Output the [X, Y] coordinate of the center of the cell containing the given text.  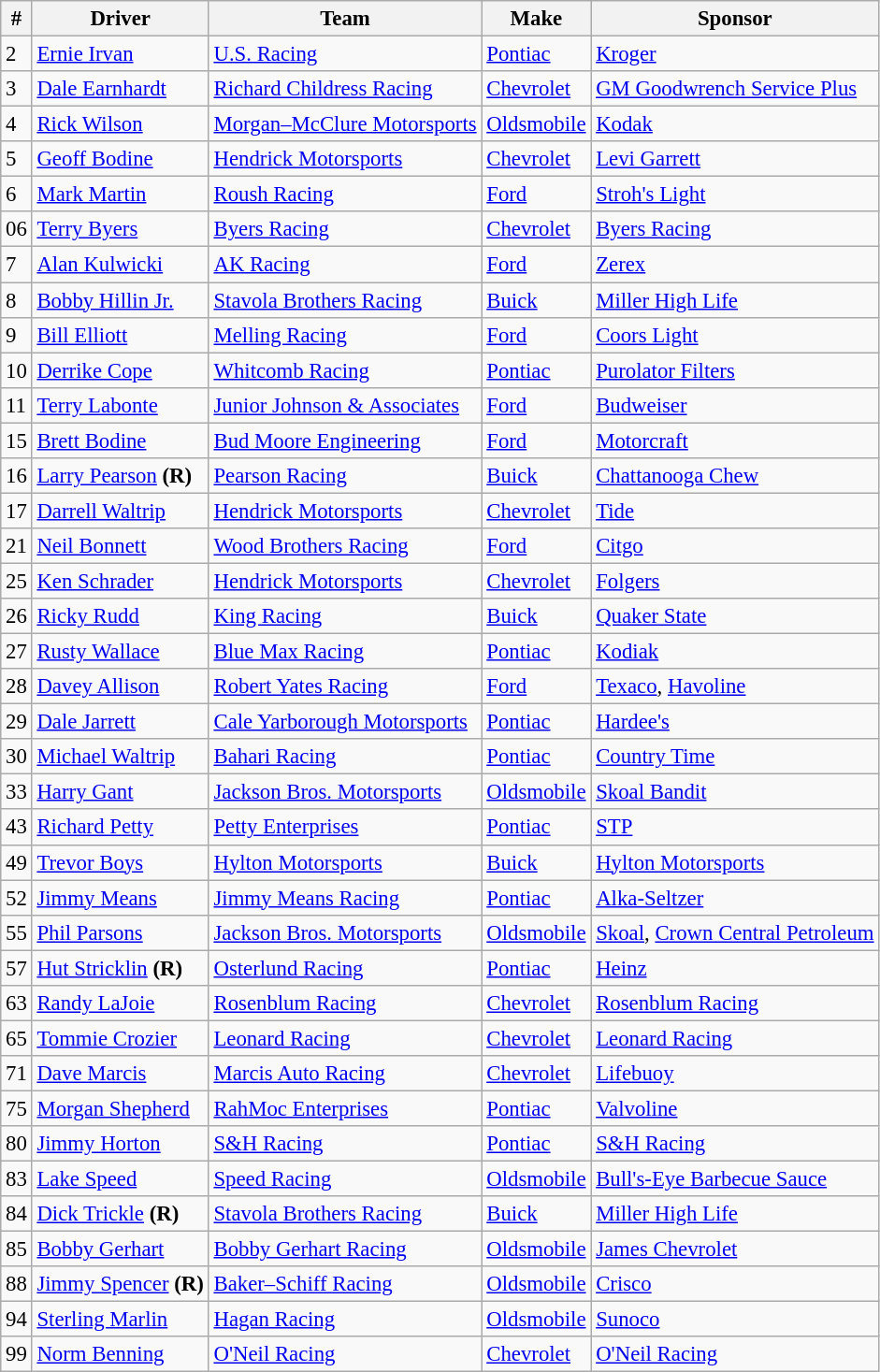
65 [17, 1038]
43 [17, 828]
Stroh's Light [735, 195]
21 [17, 546]
83 [17, 1179]
Tide [735, 511]
Bobby Gerhart Racing [345, 1249]
11 [17, 405]
Terry Byers [120, 229]
Marcis Auto Racing [345, 1074]
Darrell Waltrip [120, 511]
Skoal Bandit [735, 792]
63 [17, 1004]
Dale Jarrett [120, 722]
52 [17, 898]
25 [17, 581]
Hardee's [735, 722]
29 [17, 722]
9 [17, 335]
Alan Kulwicki [120, 265]
Dale Earnhardt [120, 89]
Geoff Bodine [120, 159]
Neil Bonnett [120, 546]
GM Goodwrench Service Plus [735, 89]
Whitcomb Racing [345, 370]
Folgers [735, 581]
30 [17, 757]
Purolator Filters [735, 370]
Richard Childress Racing [345, 89]
Harry Gant [120, 792]
Ken Schrader [120, 581]
Jimmy Horton [120, 1144]
Sunoco [735, 1320]
# [17, 19]
Tommie Crozier [120, 1038]
Lifebuoy [735, 1074]
Pearson Racing [345, 476]
8 [17, 300]
Petty Enterprises [345, 828]
84 [17, 1214]
Speed Racing [345, 1179]
Budweiser [735, 405]
Trevor Boys [120, 862]
Texaco, Havoline [735, 686]
10 [17, 370]
James Chevrolet [735, 1249]
Larry Pearson (R) [120, 476]
Rick Wilson [120, 124]
4 [17, 124]
Levi Garrett [735, 159]
Phil Parsons [120, 932]
Motorcraft [735, 440]
Blue Max Racing [345, 652]
Sponsor [735, 19]
80 [17, 1144]
Bud Moore Engineering [345, 440]
Jimmy Means [120, 898]
75 [17, 1108]
27 [17, 652]
94 [17, 1320]
STP [735, 828]
U.S. Racing [345, 54]
16 [17, 476]
71 [17, 1074]
Terry Labonte [120, 405]
Osterlund Racing [345, 968]
RahMoc Enterprises [345, 1108]
26 [17, 616]
Hut Stricklin (R) [120, 968]
Ricky Rudd [120, 616]
Bull's-Eye Barbecue Sauce [735, 1179]
Randy LaJoie [120, 1004]
Cale Yarborough Motorsports [345, 722]
55 [17, 932]
Derrike Cope [120, 370]
5 [17, 159]
Hagan Racing [345, 1320]
Zerex [735, 265]
85 [17, 1249]
Kodiak [735, 652]
Skoal, Crown Central Petroleum [735, 932]
Jimmy Means Racing [345, 898]
Make [537, 19]
Mark Martin [120, 195]
Davey Allison [120, 686]
Ernie Irvan [120, 54]
Baker–Schiff Racing [345, 1284]
Quaker State [735, 616]
6 [17, 195]
06 [17, 229]
Lake Speed [120, 1179]
57 [17, 968]
AK Racing [345, 265]
Richard Petty [120, 828]
Robert Yates Racing [345, 686]
Alka-Seltzer [735, 898]
Dave Marcis [120, 1074]
Jimmy Spencer (R) [120, 1284]
28 [17, 686]
Brett Bodine [120, 440]
Michael Waltrip [120, 757]
Kroger [735, 54]
Team [345, 19]
Melling Racing [345, 335]
King Racing [345, 616]
2 [17, 54]
88 [17, 1284]
Rusty Wallace [120, 652]
Morgan Shepherd [120, 1108]
Citgo [735, 546]
33 [17, 792]
Bahari Racing [345, 757]
Sterling Marlin [120, 1320]
Dick Trickle (R) [120, 1214]
17 [17, 511]
Bill Elliott [120, 335]
Roush Racing [345, 195]
49 [17, 862]
Valvoline [735, 1108]
Kodak [735, 124]
Junior Johnson & Associates [345, 405]
3 [17, 89]
Wood Brothers Racing [345, 546]
Country Time [735, 757]
Bobby Gerhart [120, 1249]
Driver [120, 19]
Heinz [735, 968]
Bobby Hillin Jr. [120, 300]
Morgan–McClure Motorsports [345, 124]
Chattanooga Chew [735, 476]
15 [17, 440]
Crisco [735, 1284]
Coors Light [735, 335]
7 [17, 265]
